Return [x, y] of the center of cell containing provided text 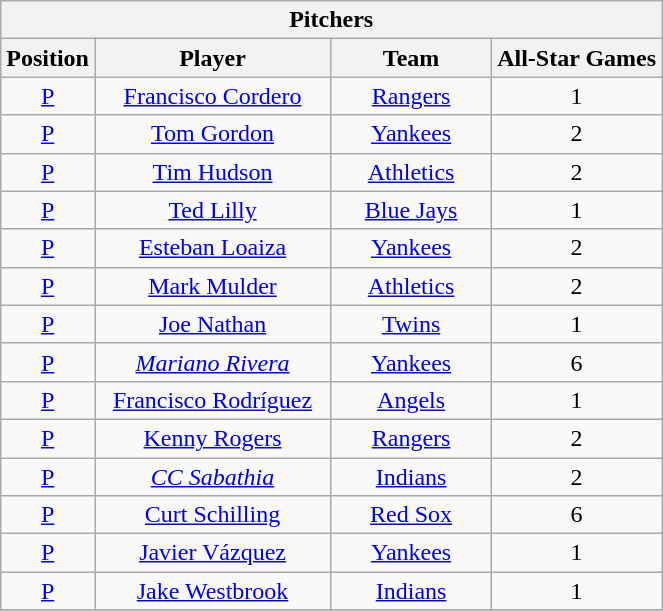
Twins [412, 324]
Joe Nathan [212, 324]
All-Star Games [577, 58]
Mark Mulder [212, 286]
Blue Jays [412, 210]
Red Sox [412, 515]
Pitchers [332, 20]
Angels [412, 400]
Position [48, 58]
Jake Westbrook [212, 591]
Mariano Rivera [212, 362]
Kenny Rogers [212, 438]
Francisco Cordero [212, 96]
Ted Lilly [212, 210]
Team [412, 58]
Tom Gordon [212, 134]
Player [212, 58]
Tim Hudson [212, 172]
Esteban Loaiza [212, 248]
Curt Schilling [212, 515]
CC Sabathia [212, 477]
Francisco Rodríguez [212, 400]
Javier Vázquez [212, 553]
